Determine the [X, Y] coordinate at the center of the cell enclosing the given text.  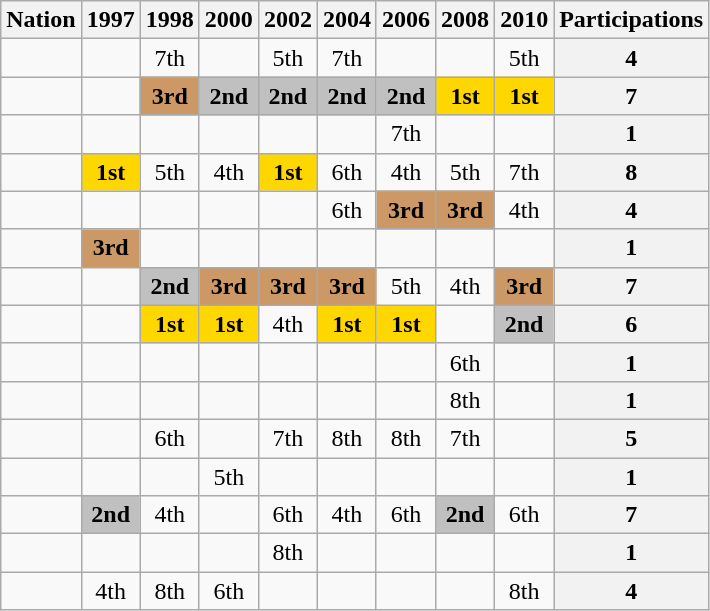
1998 [170, 20]
2006 [406, 20]
1997 [110, 20]
2004 [346, 20]
Nation [41, 20]
2000 [228, 20]
2010 [524, 20]
Participations [632, 20]
2008 [466, 20]
8 [632, 172]
5 [632, 438]
6 [632, 324]
2002 [288, 20]
